Extract the [x, y] coordinate from the center of the cell holding the provided text.  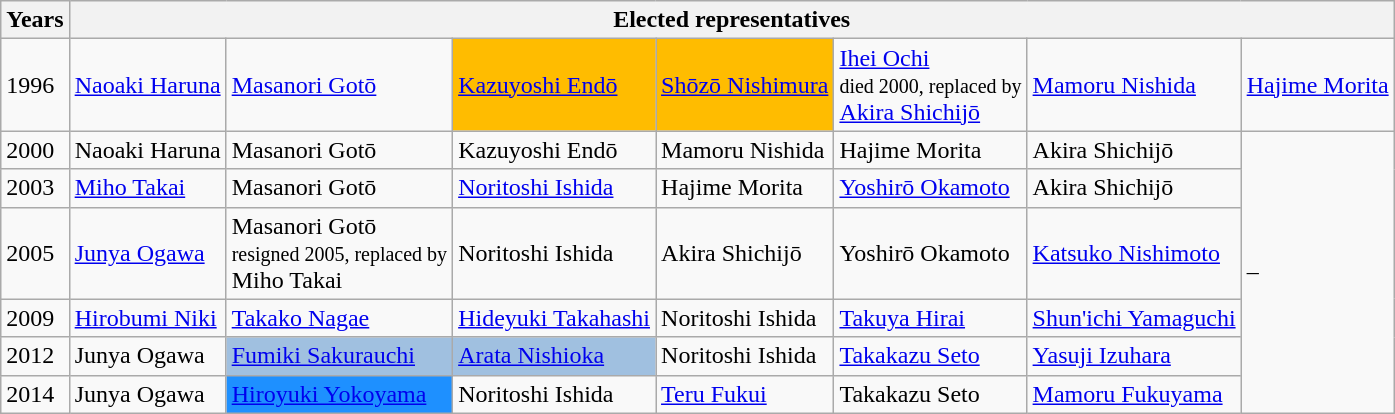
Hiroyuki Yokoyama [339, 394]
2012 [35, 356]
Masanori Gotōresigned 2005, replaced byMiho Takai [339, 253]
Hirobumi Niki [148, 318]
Years [35, 20]
2003 [35, 188]
2009 [35, 318]
Arata Nishioka [554, 356]
Shun'ichi Yamaguchi [1134, 318]
2000 [35, 150]
Shōzō Nishimura [745, 85]
Teru Fukui [745, 394]
Mamoru Fukuyama [1134, 394]
2014 [35, 394]
2005 [35, 253]
1996 [35, 85]
– [1318, 272]
Yasuji Izuhara [1134, 356]
Miho Takai [148, 188]
Ihei Ochidied 2000, replaced byAkira Shichijō [930, 85]
Fumiki Sakurauchi [339, 356]
Takako Nagae [339, 318]
Katsuko Nishimoto [1134, 253]
Elected representatives [732, 20]
Hideyuki Takahashi [554, 318]
Takuya Hirai [930, 318]
